Find where the given text appears and provide that cell's center as [x, y] coordinate. 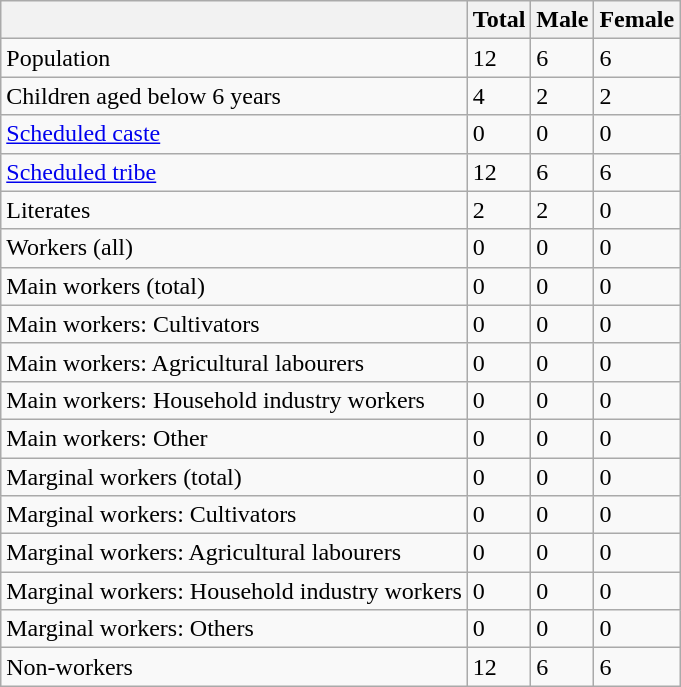
Scheduled caste [234, 134]
Marginal workers (total) [234, 477]
Marginal workers: Household industry workers [234, 591]
Main workers: Household industry workers [234, 400]
Main workers: Cultivators [234, 324]
Female [637, 20]
Children aged below 6 years [234, 96]
Marginal workers: Others [234, 629]
Scheduled tribe [234, 172]
Main workers: Agricultural labourers [234, 362]
Male [562, 20]
Marginal workers: Cultivators [234, 515]
Population [234, 58]
Total [499, 20]
4 [499, 96]
Non-workers [234, 667]
Main workers: Other [234, 438]
Workers (all) [234, 248]
Marginal workers: Agricultural labourers [234, 553]
Main workers (total) [234, 286]
Literates [234, 210]
